Search for the cell housing the specified text and yield its [X, Y] center coordinate. 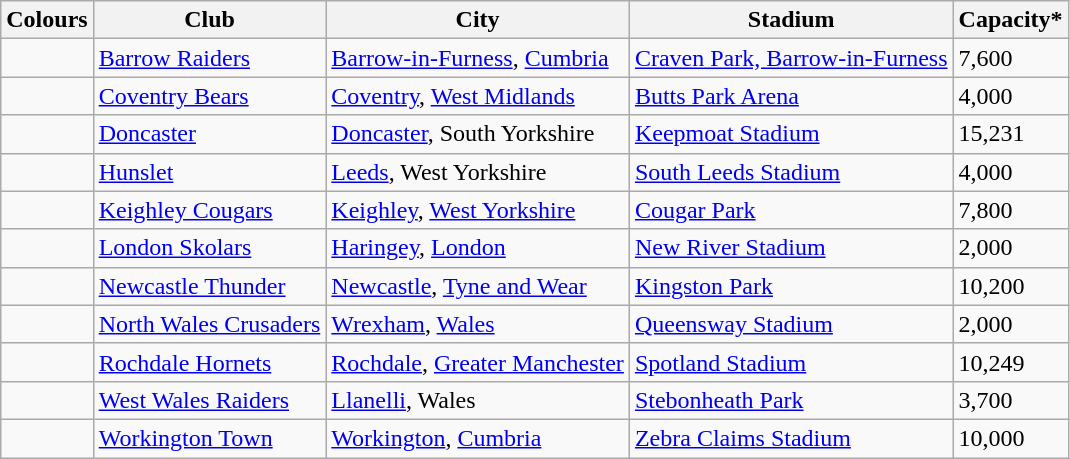
Coventry Bears [210, 96]
Capacity* [1010, 20]
Wrexham, Wales [478, 324]
Keepmoat Stadium [791, 134]
Leeds, West Yorkshire [478, 172]
10,000 [1010, 438]
Coventry, West Midlands [478, 96]
3,700 [1010, 400]
Haringey, London [478, 248]
Rochdale Hornets [210, 362]
New River Stadium [791, 248]
Doncaster [210, 134]
Barrow-in-Furness, Cumbria [478, 58]
Hunslet [210, 172]
Cougar Park [791, 210]
Newcastle, Tyne and Wear [478, 286]
Club [210, 20]
South Leeds Stadium [791, 172]
Stebonheath Park [791, 400]
10,249 [1010, 362]
Barrow Raiders [210, 58]
Stadium [791, 20]
City [478, 20]
Rochdale, Greater Manchester [478, 362]
7,800 [1010, 210]
Keighley Cougars [210, 210]
Queensway Stadium [791, 324]
Spotland Stadium [791, 362]
Workington, Cumbria [478, 438]
Butts Park Arena [791, 96]
10,200 [1010, 286]
Newcastle Thunder [210, 286]
15,231 [1010, 134]
Keighley, West Yorkshire [478, 210]
Llanelli, Wales [478, 400]
Kingston Park [791, 286]
Colours [47, 20]
7,600 [1010, 58]
Workington Town [210, 438]
London Skolars [210, 248]
North Wales Crusaders [210, 324]
Zebra Claims Stadium [791, 438]
Craven Park, Barrow-in-Furness [791, 58]
Doncaster, South Yorkshire [478, 134]
West Wales Raiders [210, 400]
